Capture the cell that displays the provided text and extract its [X, Y] central coordinate. 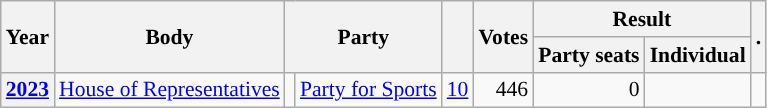
Party for Sports [368, 90]
10 [458, 90]
2023 [28, 90]
Body [170, 36]
Votes [503, 36]
Party [364, 36]
Party seats [588, 55]
Individual [698, 55]
0 [588, 90]
Year [28, 36]
. [759, 36]
446 [503, 90]
Result [642, 19]
House of Representatives [170, 90]
